Detect which cell encompasses the target text, then output its [X, Y] center coordinate. 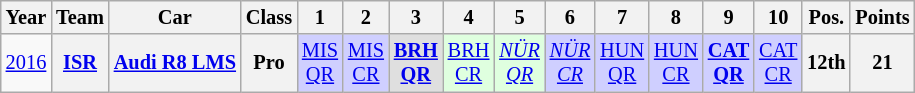
CATQR [728, 63]
Pro [269, 63]
Year [26, 17]
Points [882, 17]
1 [320, 17]
BRHQR [416, 63]
ISR [80, 63]
NÜRCR [570, 63]
Car [175, 17]
2016 [26, 63]
CATCR [778, 63]
6 [570, 17]
HUNCR [676, 63]
Team [80, 17]
5 [519, 17]
10 [778, 17]
Class [269, 17]
MISCR [366, 63]
BRHCR [469, 63]
Audi R8 LMS [175, 63]
8 [676, 17]
9 [728, 17]
3 [416, 17]
Pos. [826, 17]
21 [882, 63]
HUNQR [622, 63]
MISQR [320, 63]
NÜRQR [519, 63]
7 [622, 17]
12th [826, 63]
4 [469, 17]
2 [366, 17]
